Search for the cell housing the specified text and yield its [X, Y] center coordinate. 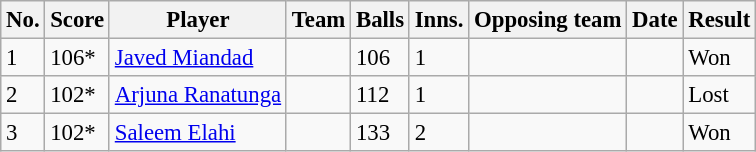
112 [380, 95]
Saleem Elahi [198, 133]
Player [198, 20]
Inns. [438, 20]
Arjuna Ranatunga [198, 95]
3 [23, 133]
Team [318, 20]
133 [380, 133]
Score [78, 20]
No. [23, 20]
Javed Miandad [198, 58]
Balls [380, 20]
106 [380, 58]
Result [720, 20]
106* [78, 58]
Lost [720, 95]
Opposing team [548, 20]
Date [655, 20]
